Return [x, y] of the center of cell containing provided text 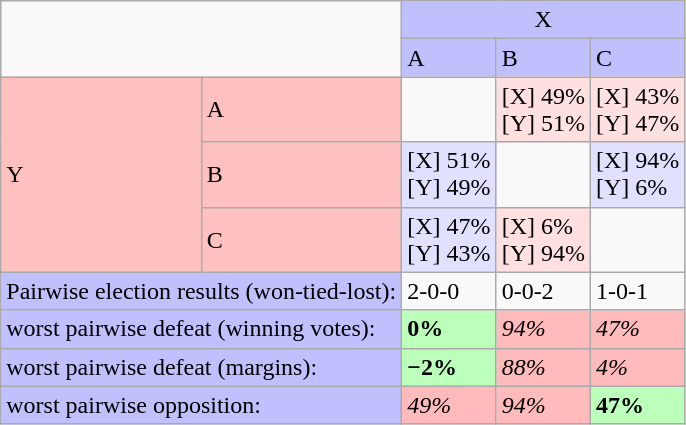
88% [543, 367]
−2% [449, 367]
[X] 47% [Y] 43% [449, 240]
4% [637, 367]
[X] 6% [Y] 94% [543, 240]
0-0-2 [543, 291]
2-0-0 [449, 291]
1-0-1 [637, 291]
[X] 94% [Y] 6% [637, 174]
0% [449, 329]
Pairwise election results (won-tied-lost): [202, 291]
49% [449, 405]
worst pairwise defeat (margins): [202, 367]
Y [101, 174]
[X] 51% [Y] 49% [449, 174]
worst pairwise defeat (winning votes): [202, 329]
[X] 49% [Y] 51% [543, 110]
X [544, 20]
[X] 43% [Y] 47% [637, 110]
worst pairwise opposition: [202, 405]
